Output the [X, Y] coordinate of the center of the cell containing the given text.  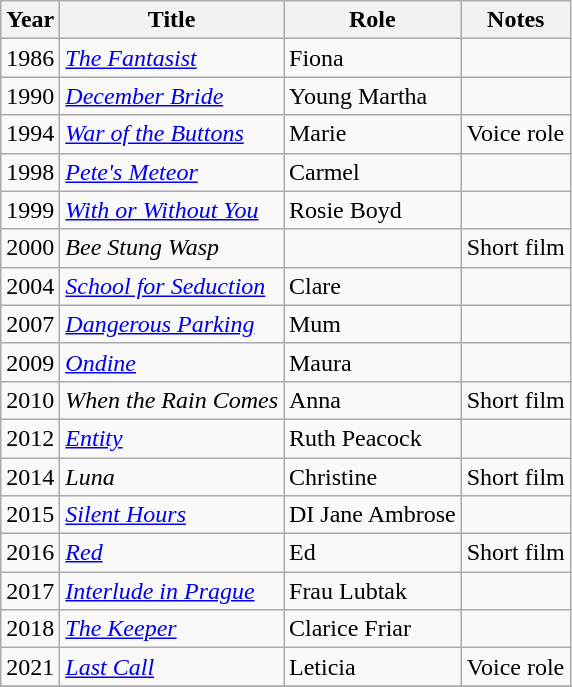
With or Without You [172, 210]
Bee Stung Wasp [172, 248]
2016 [30, 553]
2009 [30, 362]
Pete's Meteor [172, 172]
The Fantasist [172, 58]
War of the Buttons [172, 134]
2014 [30, 477]
2021 [30, 667]
2010 [30, 400]
Christine [373, 477]
2000 [30, 248]
When the Rain Comes [172, 400]
1998 [30, 172]
Ruth Peacock [373, 438]
Dangerous Parking [172, 324]
Fiona [373, 58]
1994 [30, 134]
Last Call [172, 667]
Title [172, 20]
1990 [30, 96]
Interlude in Prague [172, 591]
2018 [30, 629]
Ed [373, 553]
Clarice Friar [373, 629]
The Keeper [172, 629]
Mum [373, 324]
1986 [30, 58]
Entity [172, 438]
Ondine [172, 362]
Role [373, 20]
December Bride [172, 96]
DI Jane Ambrose [373, 515]
2017 [30, 591]
Luna [172, 477]
2015 [30, 515]
Leticia [373, 667]
Young Martha [373, 96]
Marie [373, 134]
Clare [373, 286]
Maura [373, 362]
Rosie Boyd [373, 210]
1999 [30, 210]
Frau Lubtak [373, 591]
Year [30, 20]
Carmel [373, 172]
Silent Hours [172, 515]
Anna [373, 400]
Notes [516, 20]
School for Seduction [172, 286]
Red [172, 553]
2012 [30, 438]
2007 [30, 324]
2004 [30, 286]
